Locate the cell with the specified text and output its (X, Y) center coordinate. 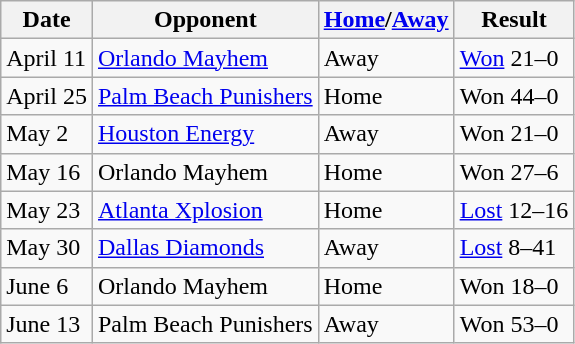
April 11 (47, 58)
Won 44–0 (514, 96)
May 16 (47, 172)
May 30 (47, 248)
Won 18–0 (514, 286)
Lost 12–16 (514, 210)
Atlanta Xplosion (205, 210)
Won 27–6 (514, 172)
Houston Energy (205, 134)
Opponent (205, 20)
June 6 (47, 286)
Won 53–0 (514, 324)
May 23 (47, 210)
Home/Away (386, 20)
Date (47, 20)
Dallas Diamonds (205, 248)
June 13 (47, 324)
May 2 (47, 134)
April 25 (47, 96)
Lost 8–41 (514, 248)
Result (514, 20)
